From the cell containing the given text, extract its center point as (X, Y) coordinate. 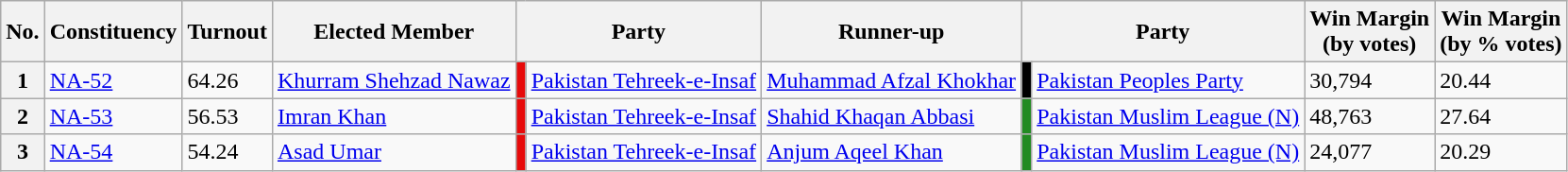
Runner-up (891, 32)
Imran Khan (394, 116)
NA-53 (113, 116)
NA-54 (113, 152)
Khurram Shehzad Nawaz (394, 80)
No. (23, 32)
Muhammad Afzal Khokhar (891, 80)
Asad Umar (394, 152)
Pakistan Peoples Party (1169, 80)
20.29 (1501, 152)
1 (23, 80)
48,763 (1370, 116)
Shahid Khaqan Abbasi (891, 116)
Turnout (228, 32)
54.24 (228, 152)
56.53 (228, 116)
24,077 (1370, 152)
Win Margin(by votes) (1370, 32)
NA-52 (113, 80)
64.26 (228, 80)
Constituency (113, 32)
Win Margin(by % votes) (1501, 32)
2 (23, 116)
30,794 (1370, 80)
Elected Member (394, 32)
Anjum Aqeel Khan (891, 152)
3 (23, 152)
20.44 (1501, 80)
27.64 (1501, 116)
